Find where the given text appears and provide that cell's center as [x, y] coordinate. 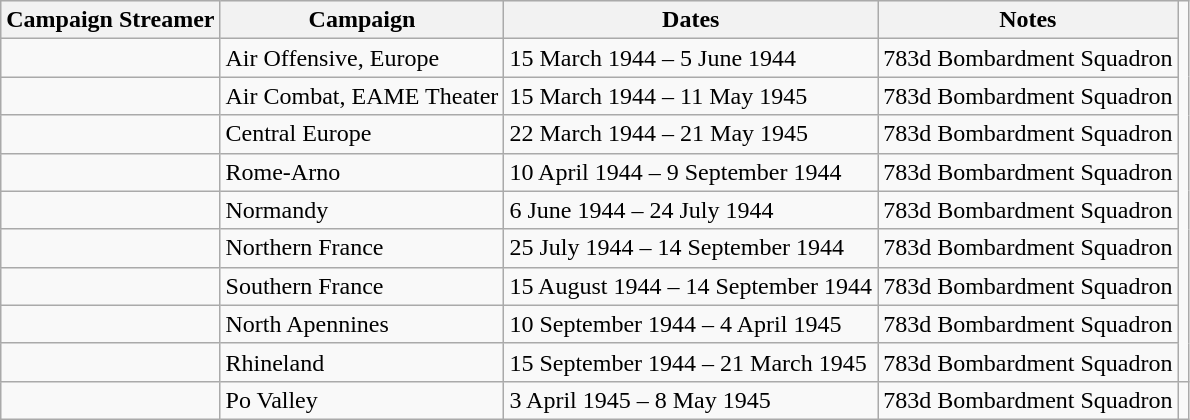
Campaign [362, 20]
15 March 1944 – 5 June 1944 [691, 58]
Normandy [362, 210]
Rome-Arno [362, 172]
Air Combat, EAME Theater [362, 96]
3 April 1945 – 8 May 1945 [691, 400]
Northern France [362, 248]
Dates [691, 20]
10 April 1944 – 9 September 1944 [691, 172]
Notes [1028, 20]
15 September 1944 – 21 March 1945 [691, 362]
North Apennines [362, 324]
Rhineland [362, 362]
Po Valley [362, 400]
6 June 1944 – 24 July 1944 [691, 210]
10 September 1944 – 4 April 1945 [691, 324]
15 August 1944 – 14 September 1944 [691, 286]
15 March 1944 – 11 May 1945 [691, 96]
Southern France [362, 286]
22 March 1944 – 21 May 1945 [691, 134]
Air Offensive, Europe [362, 58]
Central Europe [362, 134]
25 July 1944 – 14 September 1944 [691, 248]
Campaign Streamer [110, 20]
